Provide the [x, y] coordinate of the cell's center where the given text is located.  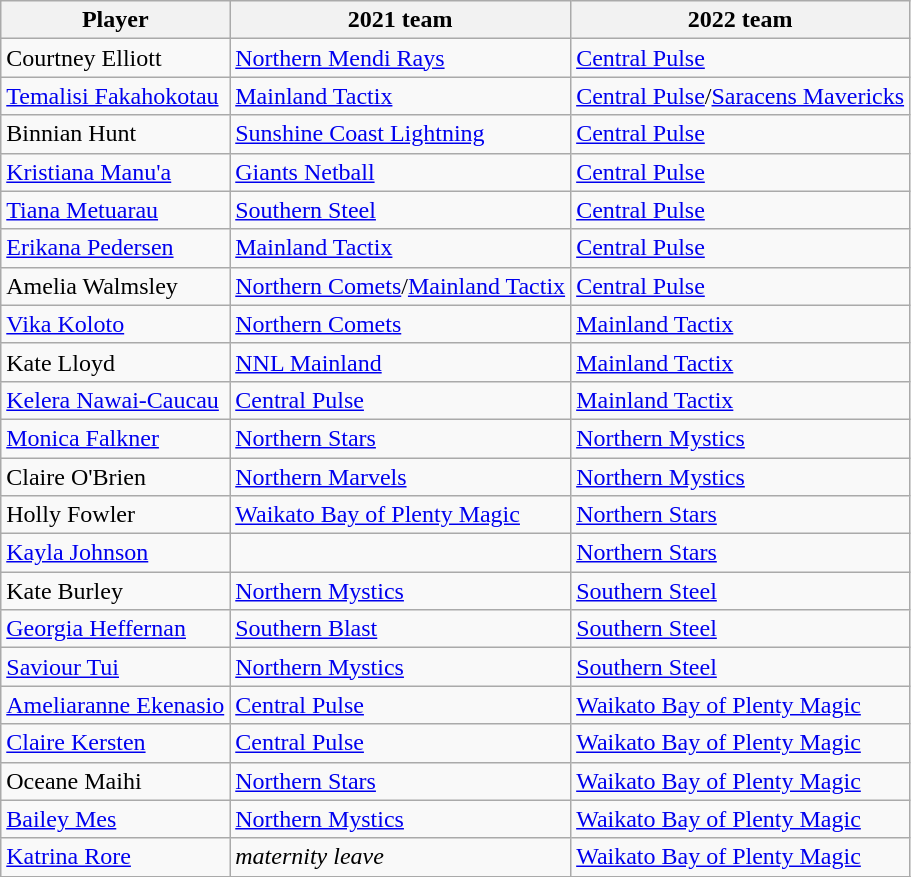
Saviour Tui [116, 667]
Amelia Walmsley [116, 286]
Southern Blast [400, 629]
Northern Mendi Rays [400, 58]
Kate Burley [116, 591]
Northern Comets [400, 324]
Holly Fowler [116, 515]
Giants Netball [400, 172]
Claire Kersten [116, 743]
Binnian Hunt [116, 134]
NNL Mainland [400, 362]
Northern Comets/Mainland Tactix [400, 286]
Kristiana Manu'a [116, 172]
Kayla Johnson [116, 553]
2022 team [740, 20]
Vika Koloto [116, 324]
Temalisi Fakahokotau [116, 96]
Courtney Elliott [116, 58]
Player [116, 20]
Ameliaranne Ekenasio [116, 705]
Claire O'Brien [116, 477]
Northern Marvels [400, 477]
Oceane Maihi [116, 781]
Katrina Rore [116, 857]
maternity leave [400, 857]
Monica Falkner [116, 438]
Central Pulse/Saracens Mavericks [740, 96]
Bailey Mes [116, 819]
Georgia Heffernan [116, 629]
Kelera Nawai-Caucau [116, 400]
Kate Lloyd [116, 362]
Tiana Metuarau [116, 210]
Sunshine Coast Lightning [400, 134]
2021 team [400, 20]
Erikana Pedersen [116, 248]
